Output the (x, y) coordinate of the center of the cell containing the given text.  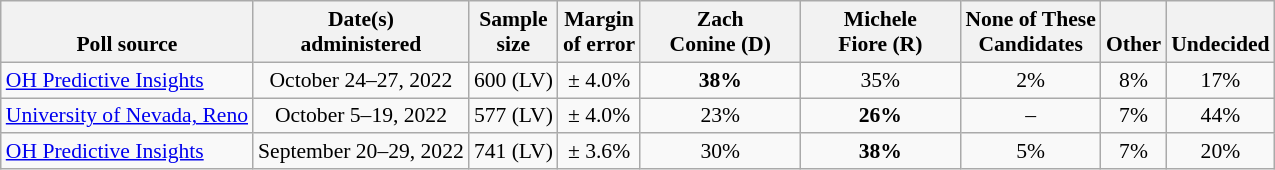
October 24–27, 2022 (361, 80)
University of Nevada, Reno (127, 116)
± 3.6% (599, 152)
35% (880, 80)
17% (1220, 80)
Other (1134, 32)
30% (720, 152)
ZachConine (D) (720, 32)
– (1030, 116)
2% (1030, 80)
8% (1134, 80)
44% (1220, 116)
MicheleFiore (R) (880, 32)
26% (880, 116)
23% (720, 116)
Date(s)administered (361, 32)
None of TheseCandidates (1030, 32)
Marginof error (599, 32)
September 20–29, 2022 (361, 152)
577 (LV) (514, 116)
600 (LV) (514, 80)
October 5–19, 2022 (361, 116)
Samplesize (514, 32)
741 (LV) (514, 152)
20% (1220, 152)
Undecided (1220, 32)
5% (1030, 152)
Poll source (127, 32)
